Scan for the cell matching the given text and deliver its (x, y) coordinate at center. 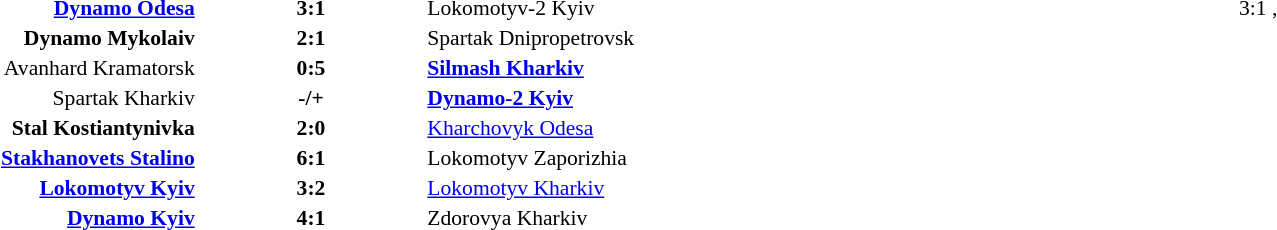
2:1 (312, 38)
Lokomotyv Kharkiv (615, 188)
6:1 (312, 158)
0:5 (312, 68)
3:2 (312, 188)
-/+ (312, 98)
Silmash Kharkiv (615, 68)
2:0 (312, 128)
Lokomotyv Zaporizhia (615, 158)
Spartak Dnipropetrovsk (615, 38)
Kharchovyk Odesa (615, 128)
Dynamo-2 Kyiv (615, 98)
